Provide the (x, y) coordinate of the cell's center where the given text is located.  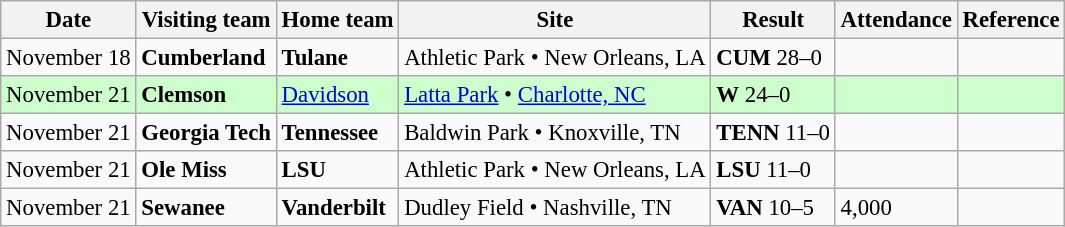
Vanderbilt (338, 208)
Davidson (338, 95)
Tulane (338, 58)
Georgia Tech (206, 133)
LSU 11–0 (773, 170)
Dudley Field • Nashville, TN (555, 208)
Clemson (206, 95)
LSU (338, 170)
Cumberland (206, 58)
Baldwin Park • Knoxville, TN (555, 133)
W 24–0 (773, 95)
Attendance (896, 20)
Sewanee (206, 208)
Result (773, 20)
Visiting team (206, 20)
TENN 11–0 (773, 133)
Site (555, 20)
Tennessee (338, 133)
4,000 (896, 208)
Home team (338, 20)
Reference (1011, 20)
Ole Miss (206, 170)
CUM 28–0 (773, 58)
Date (68, 20)
VAN 10–5 (773, 208)
Latta Park • Charlotte, NC (555, 95)
November 18 (68, 58)
